Provide the [X, Y] coordinate of the cell's center where the given text is located.  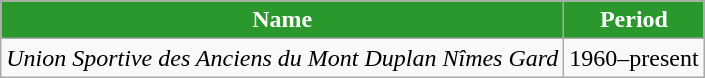
Name [282, 20]
Period [634, 20]
Union Sportive des Anciens du Mont Duplan Nîmes Gard [282, 58]
1960–present [634, 58]
